Provide the (X, Y) coordinate of the cell's center where the given text is located.  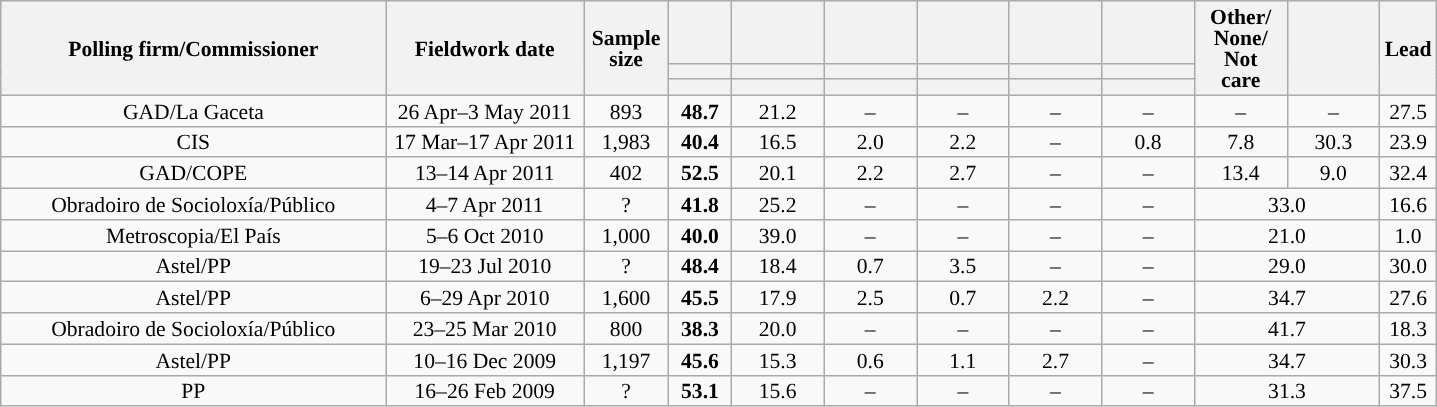
5–6 Oct 2010 (485, 236)
Sample size (626, 48)
17 Mar–17 Apr 2011 (485, 142)
Metroscopia/El País (194, 236)
16.6 (1408, 204)
33.0 (1286, 204)
PP (194, 390)
38.3 (700, 328)
37.5 (1408, 390)
17.9 (778, 298)
Polling firm/Commissioner (194, 48)
39.0 (778, 236)
CIS (194, 142)
41.7 (1286, 328)
40.0 (700, 236)
41.8 (700, 204)
18.3 (1408, 328)
3.5 (962, 266)
52.5 (700, 174)
4–7 Apr 2011 (485, 204)
23–25 Mar 2010 (485, 328)
893 (626, 110)
1,983 (626, 142)
16–26 Feb 2009 (485, 390)
1,000 (626, 236)
15.6 (778, 390)
27.6 (1408, 298)
Other/None/Notcare (1240, 48)
7.8 (1240, 142)
GAD/COPE (194, 174)
48.7 (700, 110)
23.9 (1408, 142)
25.2 (778, 204)
402 (626, 174)
29.0 (1286, 266)
1.0 (1408, 236)
0.6 (870, 360)
27.5 (1408, 110)
20.0 (778, 328)
9.0 (1334, 174)
15.3 (778, 360)
16.5 (778, 142)
32.4 (1408, 174)
Fieldwork date (485, 48)
800 (626, 328)
48.4 (700, 266)
21.2 (778, 110)
10–16 Dec 2009 (485, 360)
0.8 (1148, 142)
13–14 Apr 2011 (485, 174)
20.1 (778, 174)
2.5 (870, 298)
Lead (1408, 48)
2.0 (870, 142)
GAD/La Gaceta (194, 110)
1,197 (626, 360)
40.4 (700, 142)
13.4 (1240, 174)
1.1 (962, 360)
21.0 (1286, 236)
19–23 Jul 2010 (485, 266)
18.4 (778, 266)
31.3 (1286, 390)
45.5 (700, 298)
45.6 (700, 360)
30.0 (1408, 266)
53.1 (700, 390)
6–29 Apr 2010 (485, 298)
26 Apr–3 May 2011 (485, 110)
1,600 (626, 298)
